Scan for the cell matching the given text and deliver its [x, y] coordinate at center. 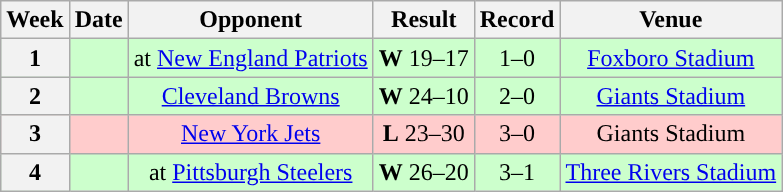
W 24–10 [424, 96]
1–0 [517, 58]
L 23–30 [424, 134]
Record [517, 20]
4 [35, 172]
3–1 [517, 172]
Foxboro Stadium [671, 58]
3 [35, 134]
Week [35, 20]
W 19–17 [424, 58]
at Pittsburgh Steelers [250, 172]
W 26–20 [424, 172]
New York Jets [250, 134]
at New England Patriots [250, 58]
Three Rivers Stadium [671, 172]
1 [35, 58]
2–0 [517, 96]
Opponent [250, 20]
Result [424, 20]
Cleveland Browns [250, 96]
2 [35, 96]
Venue [671, 20]
Date [98, 20]
3–0 [517, 134]
